Return [x, y] of the center of cell containing provided text 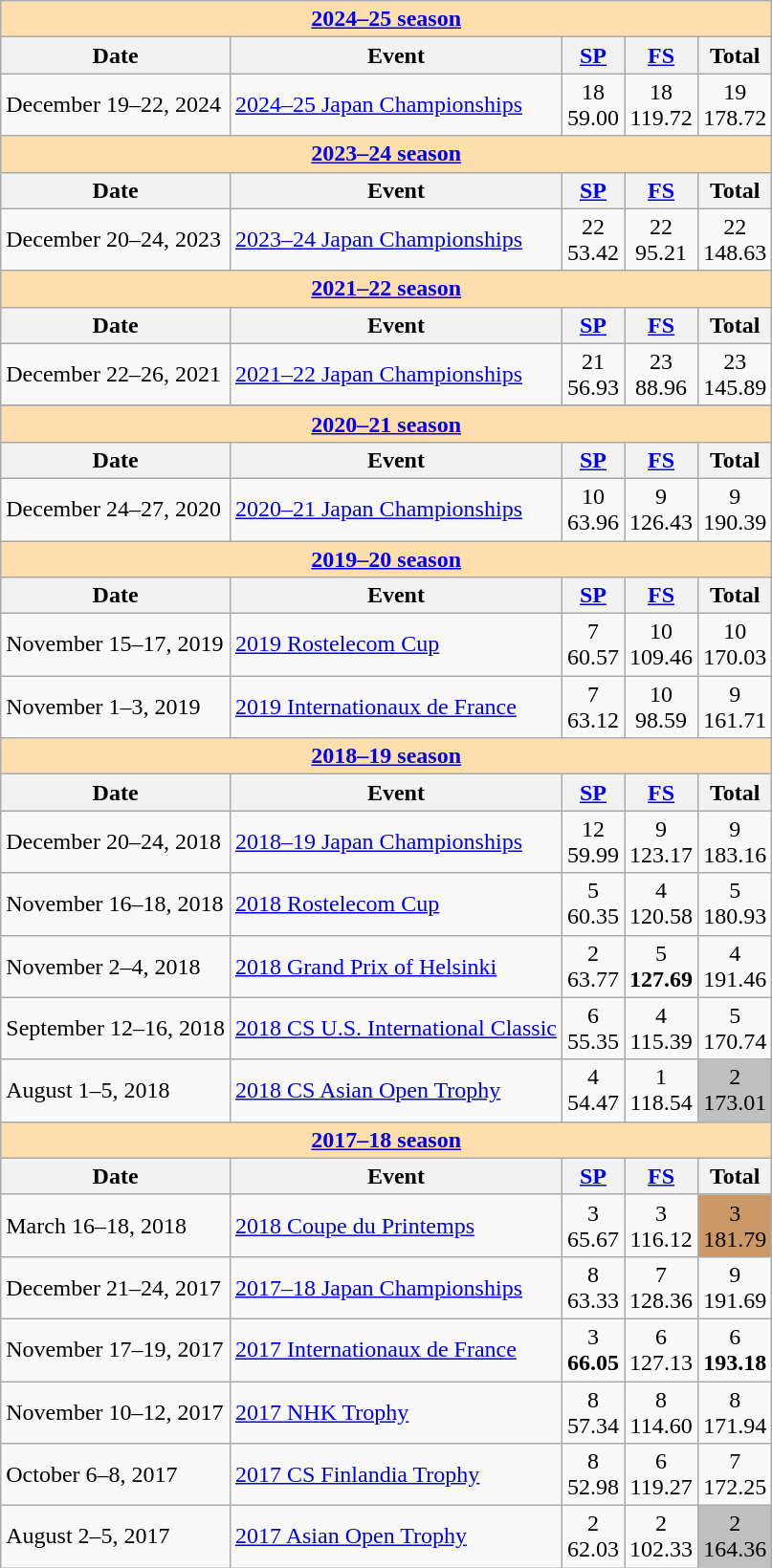
8 171.94 [735, 1411]
10 63.96 [593, 509]
23 88.96 [662, 375]
9 190.39 [735, 509]
2018–19 Japan Championships [396, 841]
9 123.17 [662, 841]
3 66.05 [593, 1350]
8 114.60 [662, 1411]
9 161.71 [735, 708]
2023–24 season [386, 154]
6 193.18 [735, 1350]
2017–18 Japan Championships [396, 1287]
2020–21 Japan Championships [396, 509]
4 120.58 [662, 904]
2019–20 season [386, 559]
November 1–3, 2019 [116, 708]
1 118.54 [662, 1090]
2018–19 season [386, 756]
9 126.43 [662, 509]
3 116.12 [662, 1226]
2020–21 season [386, 424]
March 16–18, 2018 [116, 1226]
2021–22 season [386, 289]
8 63.33 [593, 1287]
November 2–4, 2018 [116, 966]
December 21–24, 2017 [116, 1287]
2 102.33 [662, 1537]
7 172.25 [735, 1474]
2018 CS Asian Open Trophy [396, 1090]
2017 CS Finlandia Trophy [396, 1474]
November 15–17, 2019 [116, 644]
8 57.34 [593, 1411]
2019 Rostelecom Cup [396, 644]
10 98.59 [662, 708]
2 63.77 [593, 966]
September 12–16, 2018 [116, 1029]
December 20–24, 2023 [116, 239]
9 183.16 [735, 841]
2023–24 Japan Championships [396, 239]
21 56.93 [593, 375]
2 173.01 [735, 1090]
December 24–27, 2020 [116, 509]
October 6–8, 2017 [116, 1474]
6 127.13 [662, 1350]
2 164.36 [735, 1537]
3 65.67 [593, 1226]
2018 Rostelecom Cup [396, 904]
7 60.57 [593, 644]
18 59.00 [593, 105]
August 1–5, 2018 [116, 1090]
November 17–19, 2017 [116, 1350]
December 20–24, 2018 [116, 841]
2021–22 Japan Championships [396, 375]
10 170.03 [735, 644]
November 16–18, 2018 [116, 904]
2018 Coupe du Printemps [396, 1226]
22 53.42 [593, 239]
2024–25 Japan Championships [396, 105]
3 181.79 [735, 1226]
7 128.36 [662, 1287]
8 52.98 [593, 1474]
23 145.89 [735, 375]
2017–18 season [386, 1140]
6 119.27 [662, 1474]
4 54.47 [593, 1090]
2024–25 season [386, 19]
22 95.21 [662, 239]
August 2–5, 2017 [116, 1537]
5 127.69 [662, 966]
2018 CS U.S. International Classic [396, 1029]
9 191.69 [735, 1287]
2017 Asian Open Trophy [396, 1537]
18 119.72 [662, 105]
22 148.63 [735, 239]
2017 NHK Trophy [396, 1411]
4 191.46 [735, 966]
6 55.35 [593, 1029]
2019 Internationaux de France [396, 708]
December 19–22, 2024 [116, 105]
10 109.46 [662, 644]
5 180.93 [735, 904]
5 170.74 [735, 1029]
7 63.12 [593, 708]
December 22–26, 2021 [116, 375]
19 178.72 [735, 105]
12 59.99 [593, 841]
2018 Grand Prix of Helsinki [396, 966]
2017 Internationaux de France [396, 1350]
November 10–12, 2017 [116, 1411]
4 115.39 [662, 1029]
5 60.35 [593, 904]
2 62.03 [593, 1537]
